Locate the cell with the specified text and output its [X, Y] center coordinate. 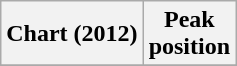
Chart (2012) [72, 34]
Peakposition [189, 34]
